Find where the given text appears and provide that cell's center as (X, Y) coordinate. 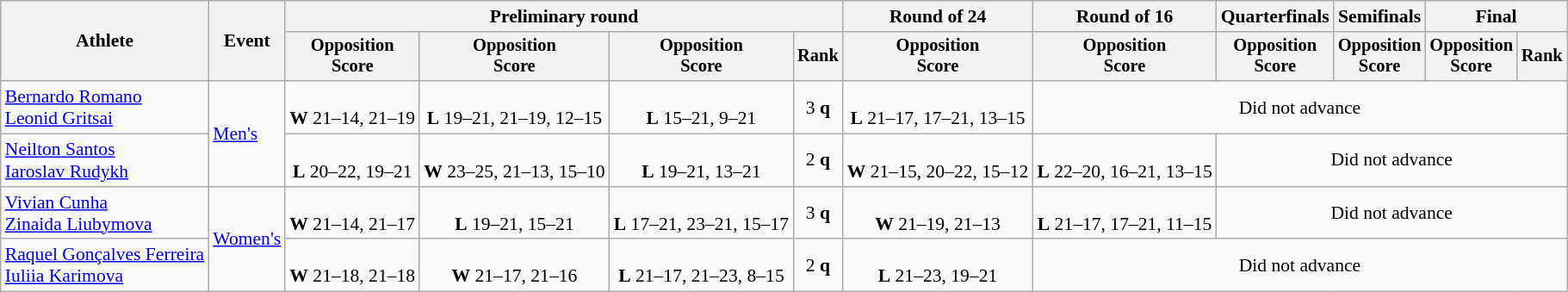
L 17–21, 23–21, 15–17 (701, 214)
Women's (246, 239)
W 21–18, 21–18 (352, 265)
W 21–17, 21–16 (515, 265)
L 22–20, 16–21, 13–15 (1125, 160)
L 19–21, 21–19, 12–15 (515, 107)
Athlete (105, 41)
L 19–21, 15–21 (515, 214)
Round of 16 (1125, 16)
Bernardo RomanoLeonid Gritsai (105, 107)
L 21–17, 17–21, 13–15 (939, 107)
L 15–21, 9–21 (701, 107)
W 21–19, 21–13 (939, 214)
Round of 24 (939, 16)
L 21–17, 21–23, 8–15 (701, 265)
W 21–14, 21–17 (352, 214)
W 21–15, 20–22, 15–12 (939, 160)
Preliminary round (563, 16)
Neilton SantosIaroslav Rudykh (105, 160)
L 19–21, 13–21 (701, 160)
Quarterfinals (1275, 16)
Vivian CunhaZinaida Liubymova (105, 214)
W 21–14, 21–19 (352, 107)
Event (246, 41)
W 23–25, 21–13, 15–10 (515, 160)
Raquel Gonçalves FerreiraIuliia Karimova (105, 265)
L 20–22, 19–21 (352, 160)
Final (1496, 16)
Men's (246, 134)
L 21–23, 19–21 (939, 265)
Semifinals (1379, 16)
L 21–17, 17–21, 11–15 (1125, 214)
